Return the [x, y] coordinate for the center point of the cell that contains the specified text.  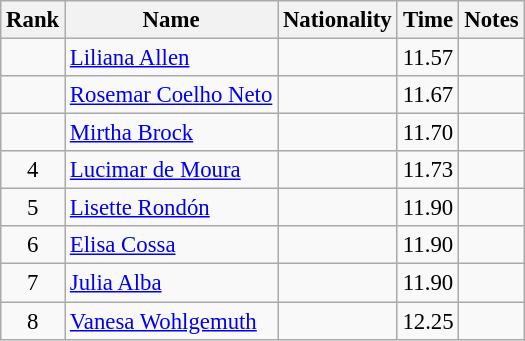
Time [428, 20]
11.67 [428, 95]
Notes [492, 20]
7 [33, 283]
Nationality [338, 20]
Mirtha Brock [172, 133]
Lisette Rondón [172, 208]
Lucimar de Moura [172, 170]
11.70 [428, 133]
Name [172, 20]
12.25 [428, 321]
4 [33, 170]
5 [33, 208]
Vanesa Wohlgemuth [172, 321]
Elisa Cossa [172, 245]
Rosemar Coelho Neto [172, 95]
11.73 [428, 170]
Rank [33, 20]
11.57 [428, 58]
6 [33, 245]
Liliana Allen [172, 58]
Julia Alba [172, 283]
8 [33, 321]
